From the cell containing the given text, extract its center point as (x, y) coordinate. 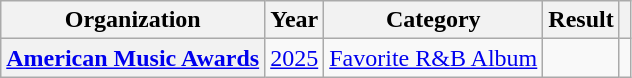
2025 (294, 58)
Favorite R&B Album (434, 58)
American Music Awards (133, 58)
Organization (133, 20)
Year (294, 20)
Result (581, 20)
Category (434, 20)
